Return [x, y] of the center of cell containing provided text 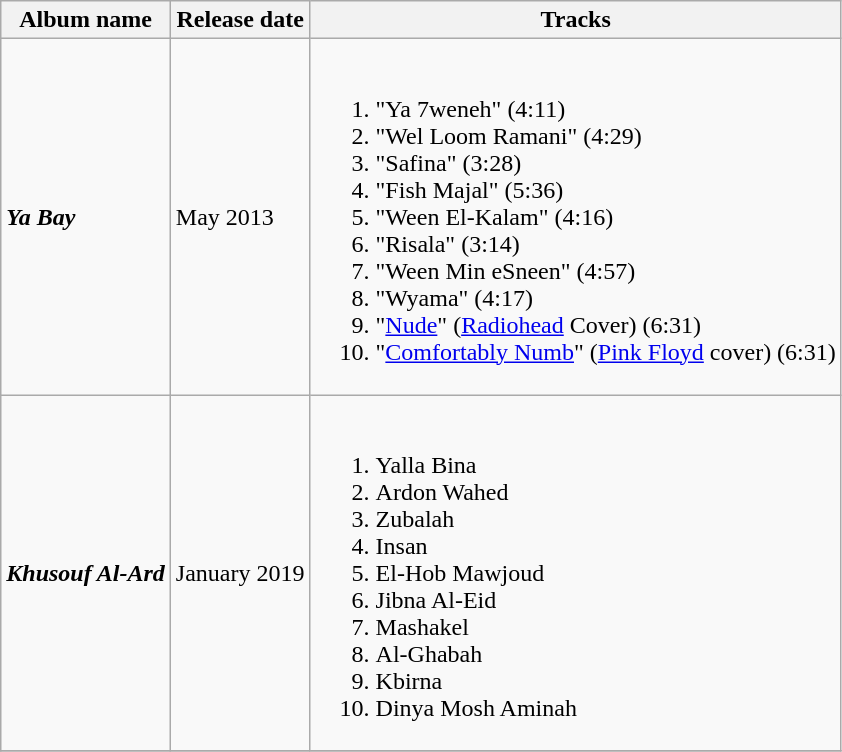
May 2013 [240, 217]
Album name [86, 20]
Tracks [576, 20]
January 2019 [240, 573]
Release date [240, 20]
Khusouf Al-Ard [86, 573]
Yalla BinaArdon WahedZubalahInsanEl-Hob MawjoudJibna Al-EidMashakelAl-GhabahKbirnaDinya Mosh Aminah [576, 573]
Ya Bay [86, 217]
